Scan for the cell matching the given text and deliver its (X, Y) coordinate at center. 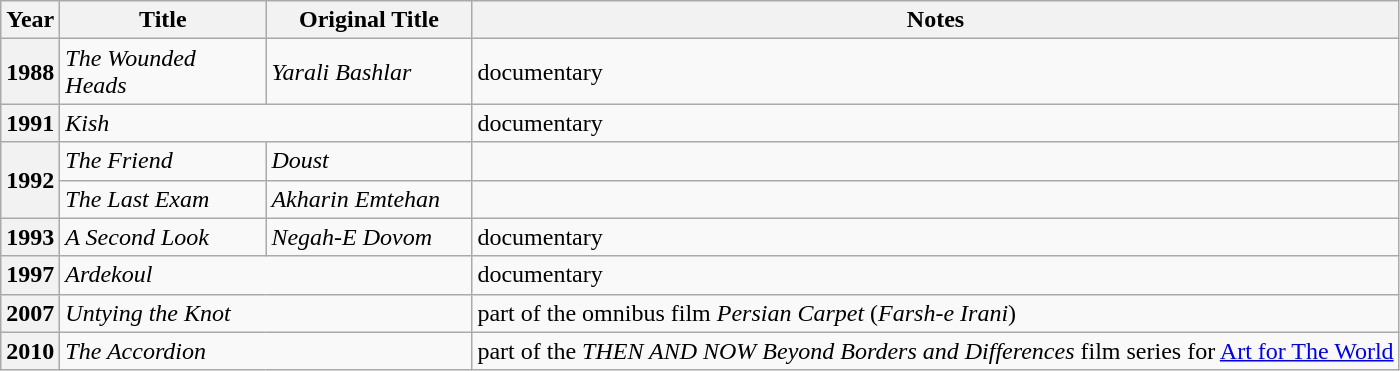
Akharin Emtehan (369, 199)
1988 (30, 72)
part of the omnibus film Persian Carpet (Farsh-e Irani) (936, 313)
A Second Look (163, 237)
1997 (30, 275)
Doust (369, 161)
Kish (266, 123)
Yarali Bashlar (369, 72)
The Friend (163, 161)
Title (163, 20)
Negah-E Dovom (369, 237)
The Last Exam (163, 199)
The Wounded Heads (163, 72)
1993 (30, 237)
Notes (936, 20)
part of the THEN AND NOW Beyond Borders and Differences film series for Art for The World (936, 351)
Untying the Knot (266, 313)
1992 (30, 180)
2007 (30, 313)
The Accordion (266, 351)
2010 (30, 351)
1991 (30, 123)
Original Title (369, 20)
Ardekoul (266, 275)
Year (30, 20)
